Locate the cell with the specified text and output its (x, y) center coordinate. 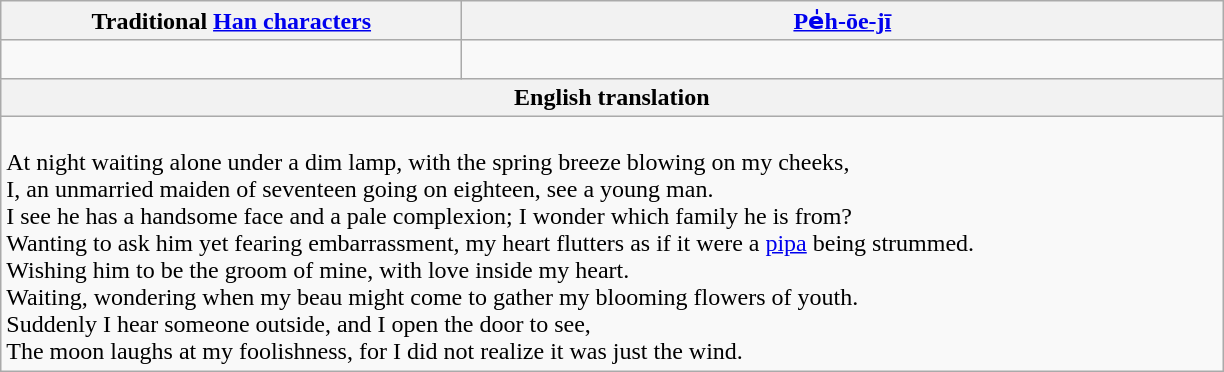
Pe̍h-ōe-jī (842, 21)
Traditional Han characters (232, 21)
English translation (612, 97)
